Return [X, Y] of the center of cell containing provided text 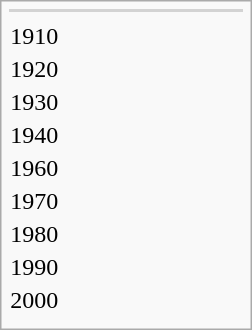
1960 [48, 168]
1980 [48, 234]
1920 [48, 69]
1990 [48, 267]
1940 [48, 135]
1910 [48, 36]
2000 [48, 300]
1970 [48, 201]
1930 [48, 102]
